Extract the (X, Y) coordinate from the center of the cell holding the provided text.  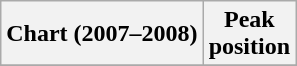
Peakposition (249, 34)
Chart (2007–2008) (102, 34)
